Output the (X, Y) coordinate of the center of the cell containing the given text.  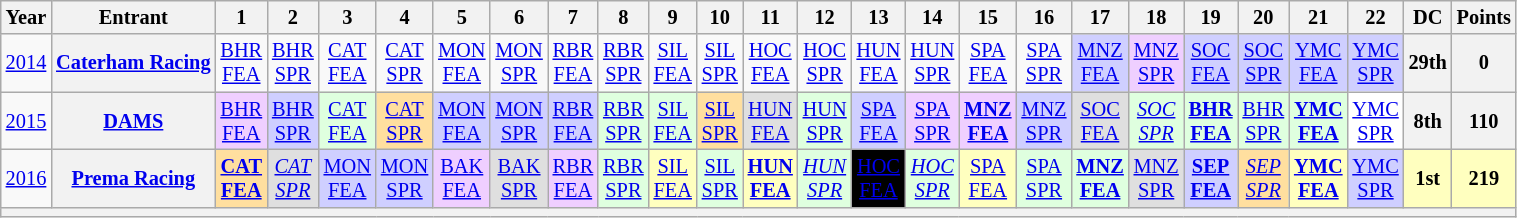
10 (720, 17)
SEPFEA (1211, 178)
20 (1264, 17)
21 (1318, 17)
5 (462, 17)
Caterham Racing (133, 63)
16 (1044, 17)
BAKFEA (462, 178)
Entrant (133, 17)
BAKSPR (518, 178)
219 (1484, 178)
2015 (26, 121)
0 (1484, 63)
29th (1428, 63)
SEPSPR (1264, 178)
2014 (26, 63)
17 (1100, 17)
18 (1156, 17)
8 (623, 17)
22 (1375, 17)
9 (673, 17)
12 (825, 17)
7 (573, 17)
Year (26, 17)
2 (293, 17)
11 (770, 17)
2016 (26, 178)
13 (879, 17)
Points (1484, 17)
6 (518, 17)
8th (1428, 121)
DC (1428, 17)
19 (1211, 17)
3 (348, 17)
4 (404, 17)
15 (988, 17)
1 (241, 17)
110 (1484, 121)
DAMS (133, 121)
1st (1428, 178)
14 (932, 17)
Prema Racing (133, 178)
